Scan for the cell matching the given text and deliver its (X, Y) coordinate at center. 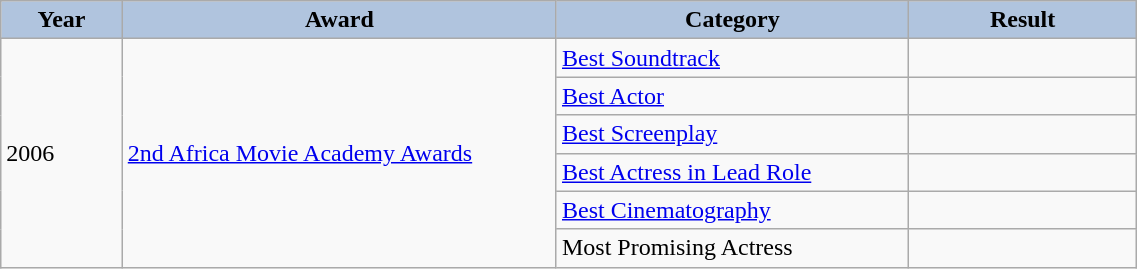
2nd Africa Movie Academy Awards (339, 153)
Year (62, 20)
Category (732, 20)
2006 (62, 153)
Result (1022, 20)
Best Actor (732, 96)
Best Soundtrack (732, 58)
Best Screenplay (732, 134)
Award (339, 20)
Most Promising Actress (732, 248)
Best Actress in Lead Role (732, 172)
Best Cinematography (732, 210)
